Determine the [x, y] coordinate at the center of the cell enclosing the given text.  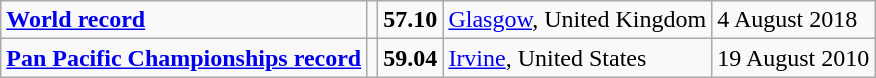
Glasgow, United Kingdom [578, 20]
59.04 [410, 58]
4 August 2018 [794, 20]
19 August 2010 [794, 58]
World record [184, 20]
57.10 [410, 20]
Irvine, United States [578, 58]
Pan Pacific Championships record [184, 58]
